Provide the [x, y] coordinate of the cell's center where the given text is located.  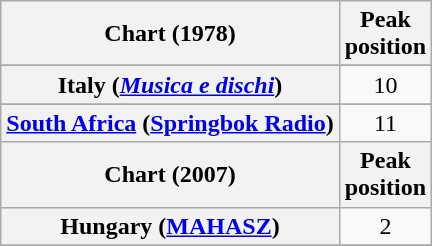
10 [385, 85]
South Africa (Springbok Radio) [170, 123]
11 [385, 123]
Chart (1978) [170, 34]
Chart (2007) [170, 174]
Italy (Musica e dischi) [170, 85]
2 [385, 226]
Hungary (MAHASZ) [170, 226]
